Find where the given text appears and provide that cell's center as [x, y] coordinate. 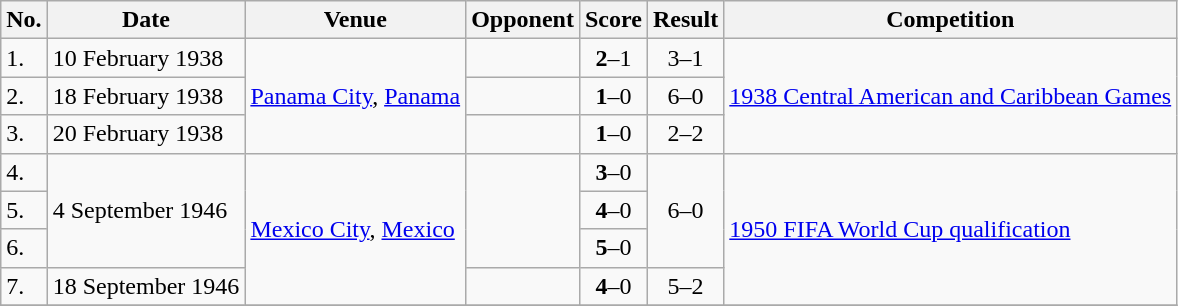
2–1 [613, 58]
No. [24, 20]
1938 Central American and Caribbean Games [950, 96]
5–2 [685, 286]
2–2 [685, 134]
20 February 1938 [146, 134]
4 September 1946 [146, 210]
18 September 1946 [146, 286]
18 February 1938 [146, 96]
Mexico City, Mexico [356, 229]
Date [146, 20]
3–1 [685, 58]
Score [613, 20]
5. [24, 210]
Opponent [523, 20]
3–0 [613, 172]
Competition [950, 20]
Result [685, 20]
6. [24, 248]
10 February 1938 [146, 58]
2. [24, 96]
Venue [356, 20]
7. [24, 286]
Panama City, Panama [356, 96]
5–0 [613, 248]
1950 FIFA World Cup qualification [950, 229]
4. [24, 172]
3. [24, 134]
1. [24, 58]
